For the text-containing cell, return its midpoint in (X, Y) coordinate format. 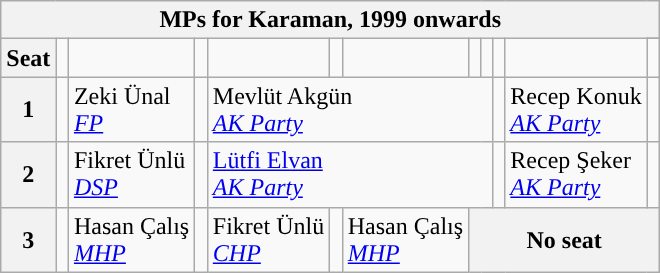
2 (28, 174)
No seat (564, 240)
Fikret ÜnlüDSP (131, 174)
1 (28, 110)
Recep ŞekerAK Party (576, 174)
Fikret ÜnlüCHP (268, 240)
Seat (28, 58)
Recep KonukAK Party (576, 110)
Zeki ÜnalFP (131, 110)
Lütfi ElvanAK Party (350, 174)
MPs for Karaman, 1999 onwards (330, 20)
3 (28, 240)
Mevlüt AkgünAK Party (350, 110)
